Output the (X, Y) coordinate of the center of the cell containing the given text.  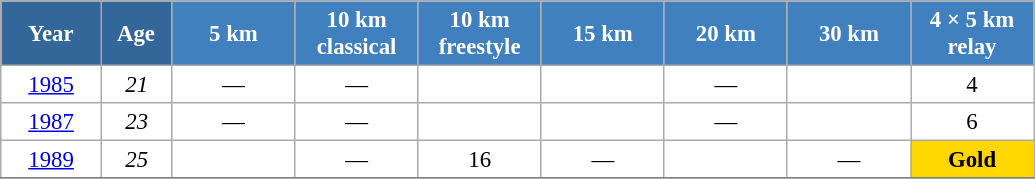
25 (136, 160)
1987 (52, 122)
10 km classical (356, 34)
1989 (52, 160)
20 km (726, 34)
10 km freestyle (480, 34)
23 (136, 122)
15 km (602, 34)
30 km (848, 34)
4 (972, 85)
4 × 5 km relay (972, 34)
Age (136, 34)
Gold (972, 160)
5 km (234, 34)
21 (136, 85)
6 (972, 122)
Year (52, 34)
16 (480, 160)
1985 (52, 85)
